For the text-containing cell, return its midpoint in (x, y) coordinate format. 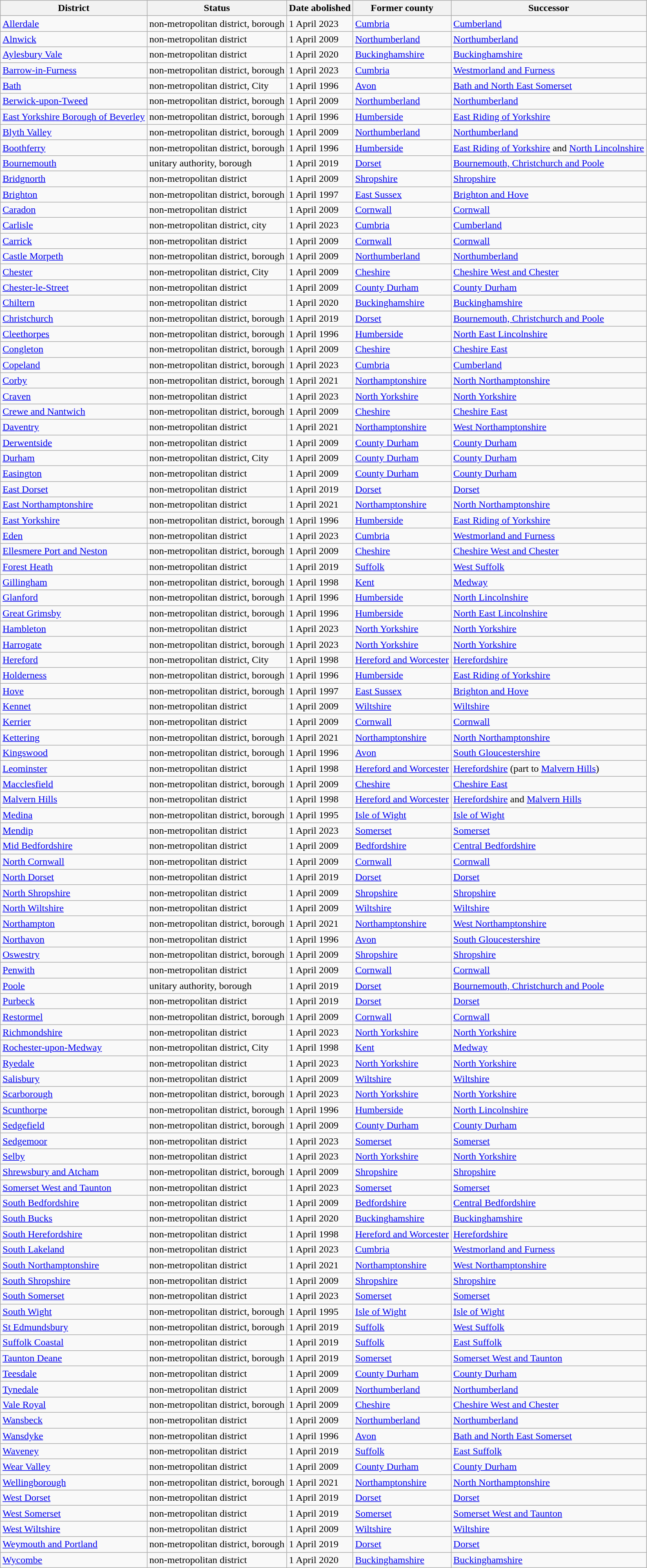
Shrewsbury and Atcham (74, 1172)
Status (217, 8)
East Dorset (74, 489)
South Bedfordshire (74, 1203)
Bath (74, 86)
Blyth Valley (74, 132)
Berwick-upon-Tweed (74, 101)
South Somerset (74, 1296)
Waveney (74, 1451)
Glanford (74, 598)
St Edmundsbury (74, 1327)
Easington (74, 474)
Chester (74, 272)
Ellesmere Port and Neston (74, 551)
Weymouth and Portland (74, 1544)
Holderness (74, 675)
Selby (74, 1156)
Bridgnorth (74, 179)
District (74, 8)
Gillingham (74, 582)
Date abolished (320, 8)
East Riding of Yorkshire and North Lincolnshire (549, 148)
South Northamptonshire (74, 1265)
Herefordshire (part to Malvern Hills) (549, 769)
Chiltern (74, 303)
Aylesbury Vale (74, 55)
Scunthorpe (74, 1110)
Kettering (74, 738)
Wansdyke (74, 1435)
Copeland (74, 365)
Northavon (74, 939)
Durham (74, 458)
Malvern Hills (74, 799)
South Bucks (74, 1219)
Christchurch (74, 318)
Sedgemoor (74, 1141)
Forest Heath (74, 567)
Macclesfield (74, 784)
North Shropshire (74, 892)
Kerrier (74, 722)
Herefordshire and Malvern Hills (549, 799)
Richmondshire (74, 1032)
Carrick (74, 241)
non-metropolitan district, city (217, 225)
South Lakeland (74, 1250)
South Herefordshire (74, 1234)
Kennet (74, 707)
Wansbeck (74, 1420)
Craven (74, 396)
Restormel (74, 1017)
Congleton (74, 349)
Corby (74, 380)
Successor (549, 8)
West Dorset (74, 1498)
East Northamptonshire (74, 505)
Teesdale (74, 1374)
Alnwick (74, 39)
Eden (74, 536)
Carlisle (74, 225)
Mendip (74, 830)
Harrogate (74, 644)
West Wiltshire (74, 1529)
Ryedale (74, 1063)
Suffolk Coastal (74, 1343)
Hove (74, 691)
Taunton Deane (74, 1358)
Allerdale (74, 24)
Castle Morpeth (74, 256)
Chester-le-Street (74, 287)
Northampton (74, 923)
Medina (74, 815)
Salisbury (74, 1079)
Wycombe (74, 1560)
Scarborough (74, 1094)
Penwith (74, 970)
Hereford (74, 660)
Sedgefield (74, 1125)
North Dorset (74, 877)
Brighton (74, 194)
Purbeck (74, 1001)
East Yorkshire (74, 520)
Caradon (74, 210)
Mid Bedfordshire (74, 846)
Former county (402, 8)
Kingswood (74, 753)
Vale Royal (74, 1405)
West Somerset (74, 1513)
Daventry (74, 427)
Rochester-upon-Medway (74, 1048)
Barrow-in-Furness (74, 70)
Wellingborough (74, 1482)
North Wiltshire (74, 908)
Great Grimsby (74, 613)
Hambleton (74, 629)
Derwentside (74, 442)
Tynedale (74, 1389)
South Shropshire (74, 1281)
Leominster (74, 769)
Poole (74, 986)
Crewe and Nantwich (74, 411)
Boothferry (74, 148)
Wear Valley (74, 1467)
Oswestry (74, 955)
East Yorkshire Borough of Beverley (74, 117)
North Cornwall (74, 861)
Cleethorpes (74, 334)
South Wight (74, 1312)
Bournemouth (74, 163)
